From the cell containing the given text, extract its center point as (X, Y) coordinate. 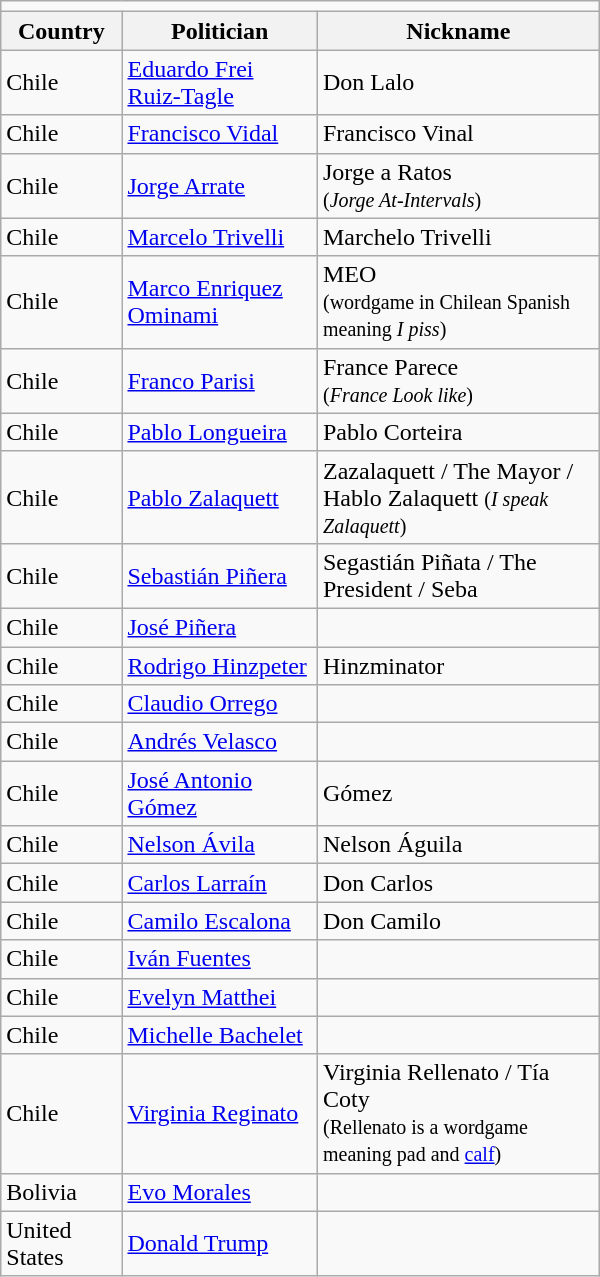
Gómez (458, 794)
Iván Fuentes (220, 959)
Pablo Zalaquett (220, 497)
Eduardo Frei Ruiz-Tagle (220, 82)
Marcelo Trivelli (220, 237)
Marco Enriquez Ominami (220, 302)
Segastián Piñata / The President / Seba (458, 576)
José Piñera (220, 627)
Donald Trump (220, 1244)
Evelyn Matthei (220, 997)
Francisco Vinal (458, 134)
Nelson Ávila (220, 845)
Nelson Águila (458, 845)
Andrés Velasco (220, 742)
Virginia Reginato (220, 1114)
Francisco Vidal (220, 134)
United States (62, 1244)
José Antonio Gómez (220, 794)
Virginia Rellenato / Tía Coty (Rellenato is a wordgame meaning pad and calf) (458, 1114)
Camilo Escalona (220, 921)
Rodrigo Hinzpeter (220, 665)
Marchelo Trivelli (458, 237)
MEO (wordgame in Chilean Spanish meaning I piss) (458, 302)
Country (62, 31)
Jorge a Ratos (Jorge At-Intervals) (458, 186)
Sebastián Piñera (220, 576)
Nickname (458, 31)
Franco Parisi (220, 380)
Claudio Orrego (220, 704)
Don Lalo (458, 82)
Michelle Bachelet (220, 1035)
Politician (220, 31)
Pablo Corteira (458, 432)
Bolivia (62, 1192)
Don Carlos (458, 883)
Jorge Arrate (220, 186)
Pablo Longueira (220, 432)
Zazalaquett / The Mayor /Hablo Zalaquett (I speak Zalaquett) (458, 497)
Hinzminator (458, 665)
Don Camilo (458, 921)
Evo Morales (220, 1192)
France Parece (France Look like) (458, 380)
Carlos Larraín (220, 883)
